For the text-containing cell, return its midpoint in [X, Y] coordinate format. 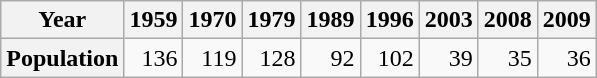
128 [272, 58]
2003 [448, 20]
1970 [212, 20]
2008 [508, 20]
36 [566, 58]
102 [390, 58]
1979 [272, 20]
92 [330, 58]
119 [212, 58]
1959 [154, 20]
1989 [330, 20]
Population [62, 58]
35 [508, 58]
2009 [566, 20]
39 [448, 58]
Year [62, 20]
136 [154, 58]
1996 [390, 20]
